For the text-containing cell, return its midpoint in (X, Y) coordinate format. 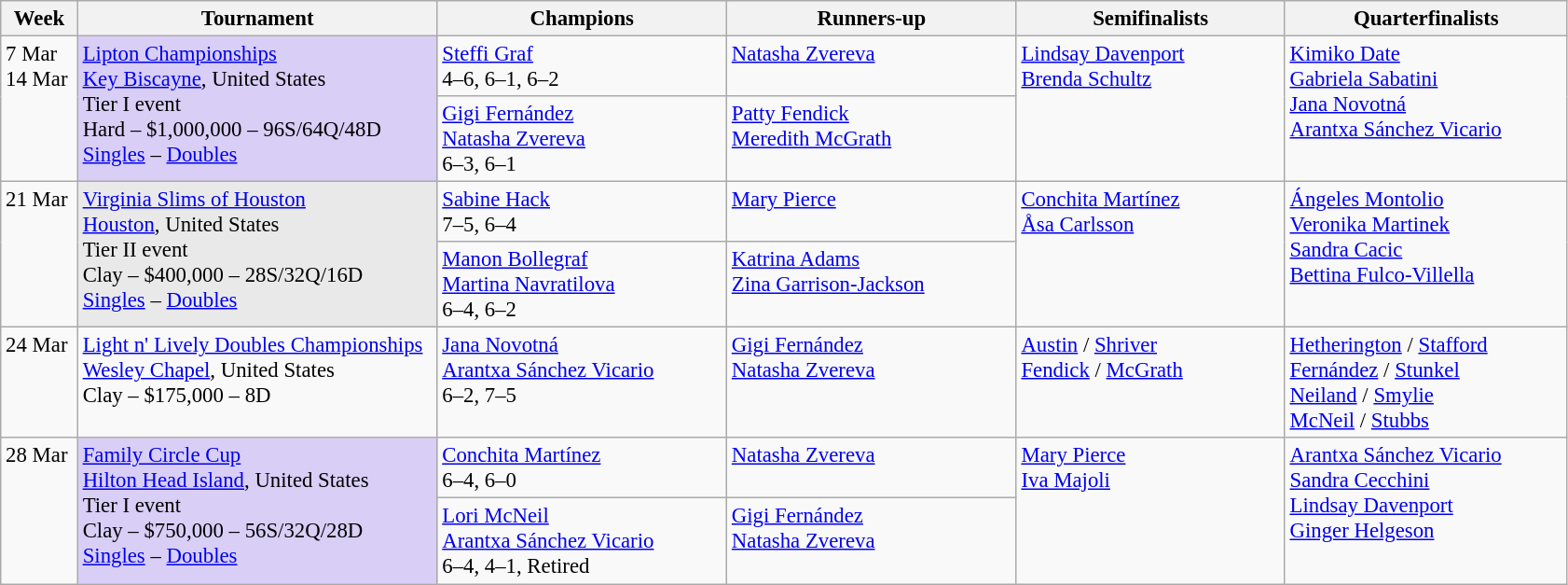
Katrina Adams Zina Garrison-Jackson (873, 285)
Semifinalists (1150, 19)
Lipton Championships Key Biscayne, United StatesTier I eventHard – $1,000,000 – 96S/64Q/48D Singles – Doubles (257, 109)
Runners-up (873, 19)
Lindsay Davenport Brenda Schultz (1150, 109)
Virginia Slims of Houston Houston, United StatesTier II eventClay – $400,000 – 28S/32Q/16D Singles – Doubles (257, 255)
Kimiko Date Gabriela Sabatini Jana Novotná Arantxa Sánchez Vicario (1426, 109)
Arantxa Sánchez Vicario Sandra Cecchini Lindsay Davenport Ginger Helgeson (1426, 511)
Week (39, 19)
Hetherington / Stafford Fernández / Stunkel Neiland / Smylie McNeil / Stubbs (1426, 383)
Gigi Fernández Natasha Zvereva 6–3, 6–1 (582, 139)
Manon Bollegraf Martina Navratilova 6–4, 6–2 (582, 285)
Champions (582, 19)
Mary Pierce (873, 213)
Light n' Lively Doubles Championships Wesley Chapel, United StatesClay – $175,000 – 8D (257, 383)
24 Mar (39, 383)
Mary Pierce Iva Majoli (1150, 511)
21 Mar (39, 255)
7 Mar14 Mar (39, 109)
Lori McNeil Arantxa Sánchez Vicario 6–4, 4–1, Retired (582, 541)
Sabine Hack7–5, 6–4 (582, 213)
Conchita Martínez Åsa Carlsson (1150, 255)
Austin / Shriver Fendick / McGrath (1150, 383)
Tournament (257, 19)
Conchita Martínez6–4, 6–0 (582, 468)
Patty Fendick Meredith McGrath (873, 139)
28 Mar (39, 511)
Ángeles Montolio Veronika Martinek Sandra Cacic Bettina Fulco-Villella (1426, 255)
Family Circle Cup Hilton Head Island, United StatesTier I eventClay – $750,000 – 56S/32Q/28D Singles – Doubles (257, 511)
Steffi Graf4–6, 6–1, 6–2 (582, 67)
Jana Novotná Arantxa Sánchez Vicario6–2, 7–5 (582, 383)
Quarterfinalists (1426, 19)
